For the text-containing cell, return its midpoint in (X, Y) coordinate format. 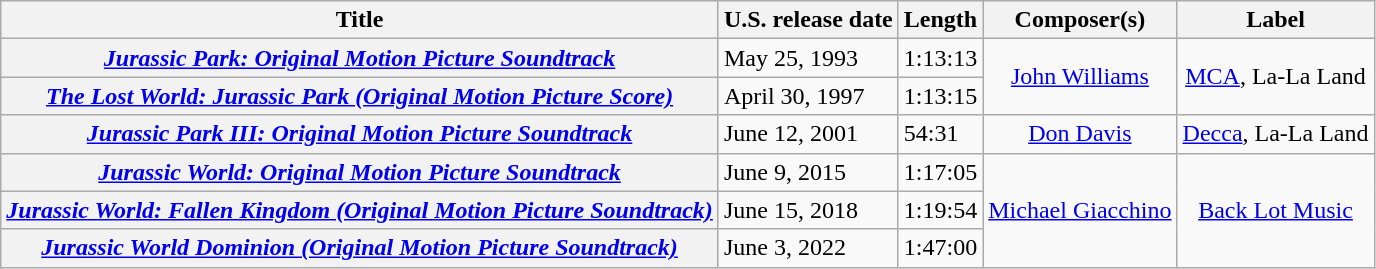
Michael Giacchino (1080, 210)
June 15, 2018 (808, 210)
The Lost World: Jurassic Park (Original Motion Picture Score) (360, 96)
1:17:05 (940, 172)
Length (940, 20)
June 9, 2015 (808, 172)
April 30, 1997 (808, 96)
MCA, La-La Land (1276, 77)
Jurassic Park III: Original Motion Picture Soundtrack (360, 134)
1:13:13 (940, 58)
1:19:54 (940, 210)
1:47:00 (940, 248)
Back Lot Music (1276, 210)
Title (360, 20)
May 25, 1993 (808, 58)
June 12, 2001 (808, 134)
U.S. release date (808, 20)
Jurassic World: Original Motion Picture Soundtrack (360, 172)
Label (1276, 20)
54:31 (940, 134)
June 3, 2022 (808, 248)
Jurassic Park: Original Motion Picture Soundtrack (360, 58)
Composer(s) (1080, 20)
Jurassic World Dominion (Original Motion Picture Soundtrack) (360, 248)
John Williams (1080, 77)
Don Davis (1080, 134)
Jurassic World: Fallen Kingdom (Original Motion Picture Soundtrack) (360, 210)
Decca, La-La Land (1276, 134)
1:13:15 (940, 96)
